For the text-containing cell, return its midpoint in (X, Y) coordinate format. 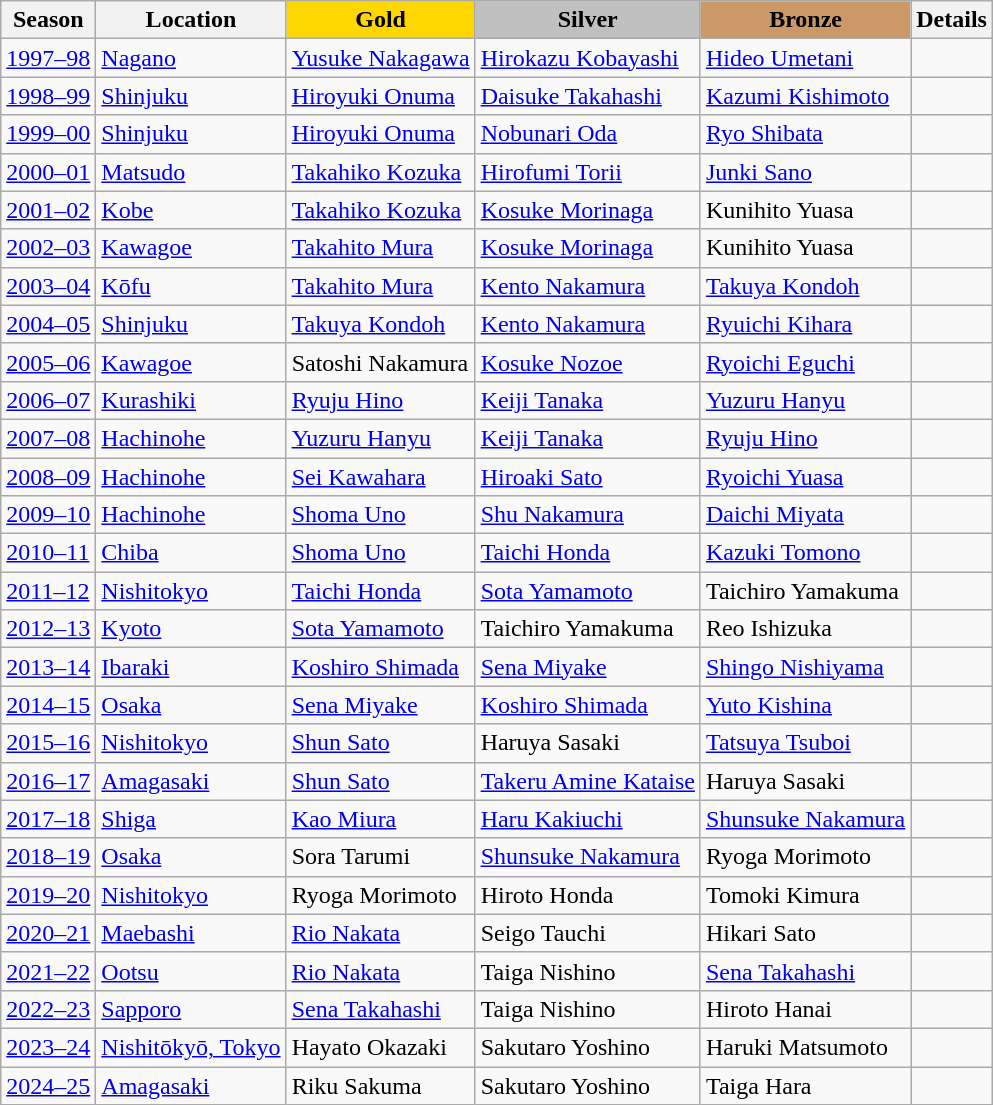
2013–14 (48, 667)
Kobe (191, 210)
Tatsuya Tsuboi (805, 743)
2021–22 (48, 971)
Kyoto (191, 629)
Kazumi Kishimoto (805, 96)
2005–06 (48, 362)
Kurashiki (191, 400)
Kosuke Nozoe (588, 362)
Taiga Hara (805, 1085)
Maebashi (191, 933)
Satoshi Nakamura (380, 362)
Location (191, 20)
Details (952, 20)
Shu Nakamura (588, 515)
2003–04 (48, 286)
2004–05 (48, 324)
Season (48, 20)
2007–08 (48, 438)
Nishitōkyō, Tokyo (191, 1047)
Yuto Kishina (805, 705)
2014–15 (48, 705)
2008–09 (48, 477)
Hiroaki Sato (588, 477)
2018–19 (48, 857)
2016–17 (48, 781)
2002–03 (48, 248)
Reo Ishizuka (805, 629)
Riku Sakuma (380, 1085)
Sora Tarumi (380, 857)
2001–02 (48, 210)
Chiba (191, 553)
2006–07 (48, 400)
Tomoki Kimura (805, 895)
2015–16 (48, 743)
Kōfu (191, 286)
Haru Kakiuchi (588, 819)
Yusuke Nakagawa (380, 58)
Hiroto Honda (588, 895)
Nobunari Oda (588, 134)
Hiroto Hanai (805, 1009)
2012–13 (48, 629)
2011–12 (48, 591)
2022–23 (48, 1009)
1999–00 (48, 134)
Kazuki Tomono (805, 553)
Silver (588, 20)
Ibaraki (191, 667)
Nagano (191, 58)
Bronze (805, 20)
Ryoichi Yuasa (805, 477)
Gold (380, 20)
2009–10 (48, 515)
2020–21 (48, 933)
Daichi Miyata (805, 515)
Ryuichi Kihara (805, 324)
Kao Miura (380, 819)
Junki Sano (805, 172)
2010–11 (48, 553)
Sei Kawahara (380, 477)
Hideo Umetani (805, 58)
2017–18 (48, 819)
1997–98 (48, 58)
Takeru Amine Kataise (588, 781)
2023–24 (48, 1047)
Sapporo (191, 1009)
1998–99 (48, 96)
2024–25 (48, 1085)
Shiga (191, 819)
Hirofumi Torii (588, 172)
Haruki Matsumoto (805, 1047)
2019–20 (48, 895)
Hirokazu Kobayashi (588, 58)
Hayato Okazaki (380, 1047)
Seigo Tauchi (588, 933)
Hikari Sato (805, 933)
Ryoichi Eguchi (805, 362)
Daisuke Takahashi (588, 96)
Shingo Nishiyama (805, 667)
Ryo Shibata (805, 134)
Ootsu (191, 971)
Matsudo (191, 172)
2000–01 (48, 172)
